Locate the cell with the specified text and output its (X, Y) center coordinate. 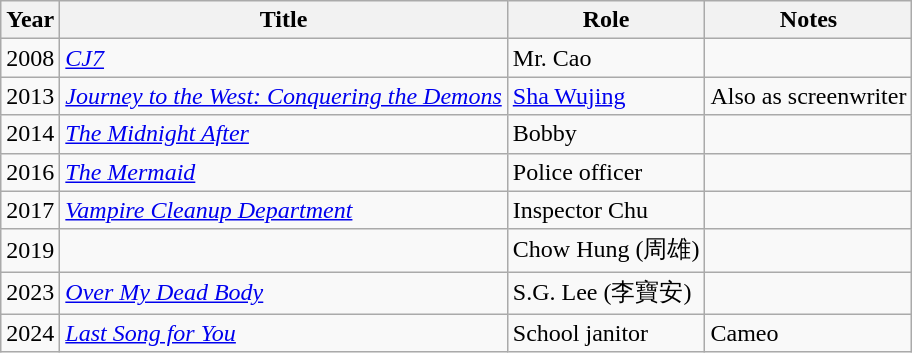
2016 (30, 172)
Role (606, 20)
2013 (30, 96)
Over My Dead Body (284, 294)
2017 (30, 210)
Vampire Cleanup Department (284, 210)
Journey to the West: Conquering the Demons (284, 96)
The Midnight After (284, 134)
Last Song for You (284, 333)
S.G. Lee (李寶安) (606, 294)
Notes (808, 20)
The Mermaid (284, 172)
2008 (30, 58)
Title (284, 20)
2023 (30, 294)
Chow Hung (周雄) (606, 250)
2019 (30, 250)
CJ7 (284, 58)
Mr. Cao (606, 58)
2024 (30, 333)
Sha Wujing (606, 96)
School janitor (606, 333)
2014 (30, 134)
Bobby (606, 134)
Inspector Chu (606, 210)
Police officer (606, 172)
Also as screenwriter (808, 96)
Cameo (808, 333)
Year (30, 20)
